Pinpoint the cell where the given text exists, returning its [X, Y] midpoint coordinate. 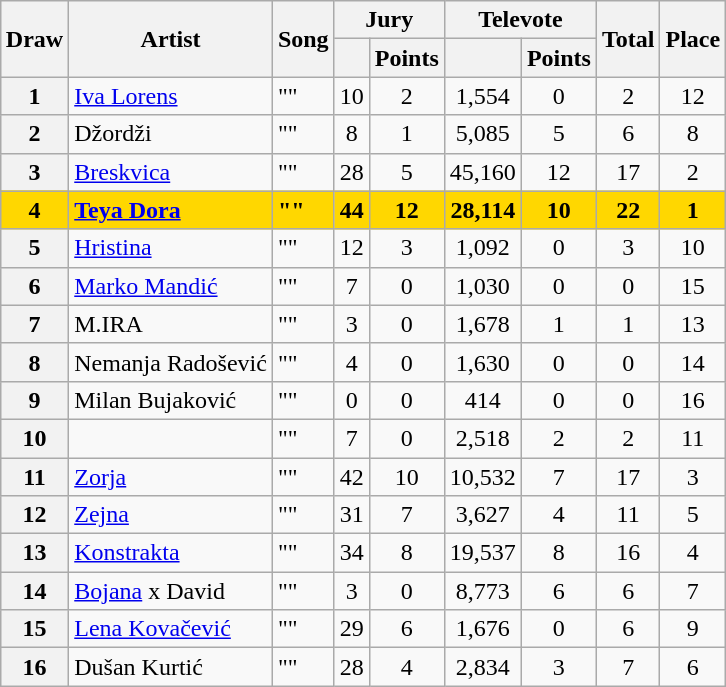
8,773 [482, 591]
45,160 [482, 172]
Draw [34, 39]
Dušan Kurtić [171, 667]
Džordži [171, 134]
19,537 [482, 553]
28,114 [482, 210]
Artist [171, 39]
Marko Mandić [171, 286]
Zejna [171, 515]
Place [693, 39]
2,518 [482, 438]
Song [303, 39]
10,532 [482, 477]
1,554 [482, 96]
1,630 [482, 362]
Nemanja Radošević [171, 362]
1,030 [482, 286]
M.IRA [171, 324]
Hristina [171, 248]
Konstrakta [171, 553]
2,834 [482, 667]
44 [352, 210]
Lena Kovačević [171, 629]
Iva Lorens [171, 96]
5,085 [482, 134]
414 [482, 400]
1,092 [482, 248]
Jury [389, 20]
1,678 [482, 324]
1,676 [482, 629]
Televote [520, 20]
31 [352, 515]
Teya Dora [171, 210]
Bojana x David [171, 591]
34 [352, 553]
42 [352, 477]
Zorja [171, 477]
Total [628, 39]
29 [352, 629]
3,627 [482, 515]
Milan Bujaković [171, 400]
Breskvica [171, 172]
22 [628, 210]
